Capture the cell that displays the provided text and extract its (x, y) central coordinate. 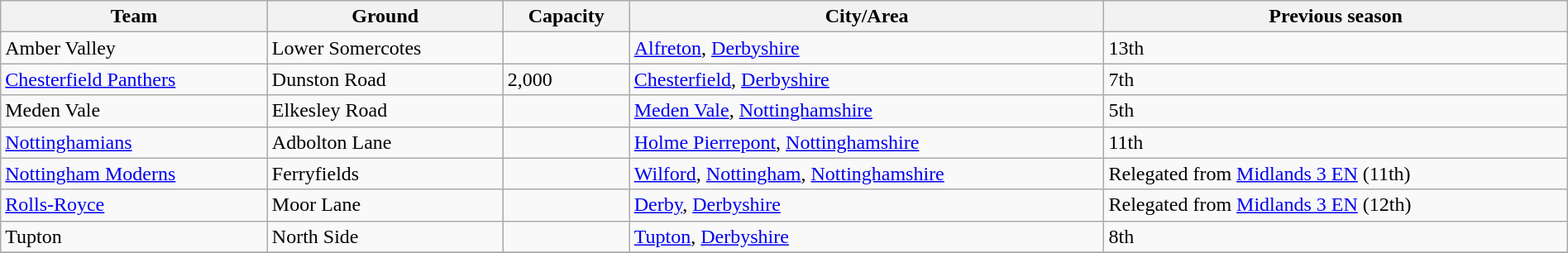
7th (1336, 79)
Derby, Derbyshire (867, 205)
Relegated from Midlands 3 EN (11th) (1336, 174)
Previous season (1336, 17)
Relegated from Midlands 3 EN (12th) (1336, 205)
Adbolton Lane (385, 142)
Moor Lane (385, 205)
North Side (385, 236)
Elkesley Road (385, 111)
Holme Pierrepont, Nottinghamshire (867, 142)
Meden Vale (134, 111)
Amber Valley (134, 48)
Nottingham Moderns (134, 174)
2,000 (566, 79)
Capacity (566, 17)
Ground (385, 17)
Rolls-Royce (134, 205)
11th (1336, 142)
Chesterfield, Derbyshire (867, 79)
Dunston Road (385, 79)
Tupton, Derbyshire (867, 236)
Alfreton, Derbyshire (867, 48)
Ferryfields (385, 174)
Tupton (134, 236)
Lower Somercotes (385, 48)
Team (134, 17)
Nottinghamians (134, 142)
Chesterfield Panthers (134, 79)
City/Area (867, 17)
13th (1336, 48)
Meden Vale, Nottinghamshire (867, 111)
Wilford, Nottingham, Nottinghamshire (867, 174)
5th (1336, 111)
8th (1336, 236)
